From the cell containing the given text, extract its center point as (X, Y) coordinate. 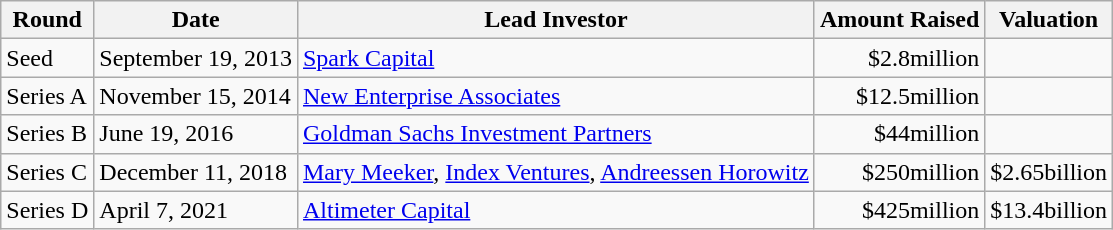
Series A (48, 96)
April 7, 2021 (196, 210)
$13.4billion (1049, 210)
Series B (48, 134)
$425million (899, 210)
$12.5million (899, 96)
September 19, 2013 (196, 58)
Altimeter Capital (556, 210)
Mary Meeker, Index Ventures, Andreessen Horowitz (556, 172)
New Enterprise Associates (556, 96)
Round (48, 20)
Spark Capital (556, 58)
Series C (48, 172)
Amount Raised (899, 20)
Date (196, 20)
$250million (899, 172)
$2.8million (899, 58)
$2.65billion (1049, 172)
June 19, 2016 (196, 134)
Lead Investor (556, 20)
$44million (899, 134)
Series D (48, 210)
Goldman Sachs Investment Partners (556, 134)
Valuation (1049, 20)
December 11, 2018 (196, 172)
November 15, 2014 (196, 96)
Seed (48, 58)
